Pinpoint the cell where the given text exists, returning its [x, y] midpoint coordinate. 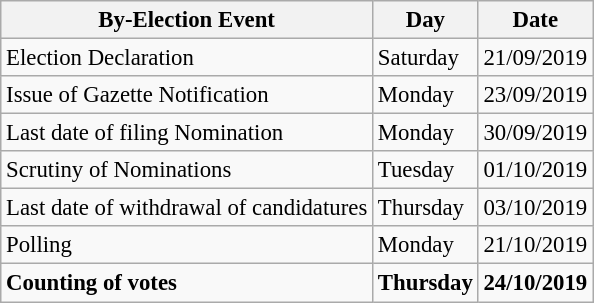
Issue of Gazette Notification [187, 95]
03/10/2019 [535, 208]
Polling [187, 245]
Election Declaration [187, 58]
Scrutiny of Nominations [187, 170]
21/10/2019 [535, 245]
21/09/2019 [535, 58]
Tuesday [426, 170]
Last date of withdrawal of candidatures [187, 208]
23/09/2019 [535, 95]
24/10/2019 [535, 283]
01/10/2019 [535, 170]
By-Election Event [187, 20]
Saturday [426, 58]
Counting of votes [187, 283]
Date [535, 20]
Day [426, 20]
30/09/2019 [535, 133]
Last date of filing Nomination [187, 133]
